Scan for the cell matching the given text and deliver its [X, Y] coordinate at center. 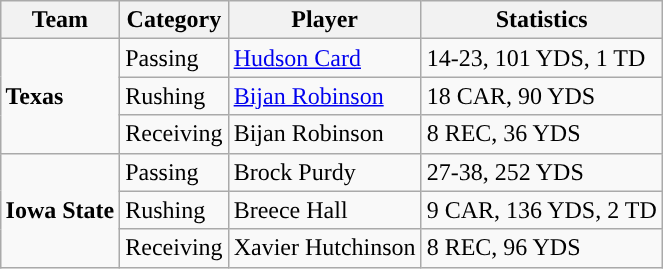
Brock Purdy [324, 172]
Statistics [542, 20]
Breece Hall [324, 210]
8 REC, 36 YDS [542, 134]
9 CAR, 136 YDS, 2 TD [542, 210]
14-23, 101 YDS, 1 TD [542, 58]
Iowa State [60, 210]
Texas [60, 96]
Team [60, 20]
27-38, 252 YDS [542, 172]
18 CAR, 90 YDS [542, 96]
Hudson Card [324, 58]
Category [174, 20]
Player [324, 20]
8 REC, 96 YDS [542, 248]
Xavier Hutchinson [324, 248]
